Detect which cell encompasses the target text, then output its [x, y] center coordinate. 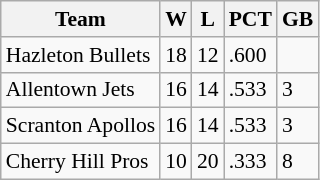
8 [298, 162]
Allentown Jets [80, 90]
GB [298, 19]
10 [176, 162]
Hazleton Bullets [80, 55]
20 [208, 162]
.333 [250, 162]
Cherry Hill Pros [80, 162]
.600 [250, 55]
PCT [250, 19]
L [208, 19]
Team [80, 19]
W [176, 19]
18 [176, 55]
12 [208, 55]
Scranton Apollos [80, 126]
